Return [x, y] of the center of cell containing provided text 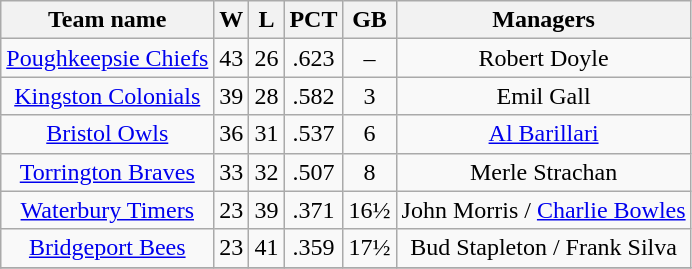
W [232, 20]
Torrington Braves [108, 172]
.582 [314, 96]
28 [266, 96]
.507 [314, 172]
41 [266, 248]
16½ [370, 210]
Emil Gall [544, 96]
Kingston Colonials [108, 96]
GB [370, 20]
Bud Stapleton / Frank Silva [544, 248]
Team name [108, 20]
17½ [370, 248]
Bristol Owls [108, 134]
Managers [544, 20]
.623 [314, 58]
32 [266, 172]
Waterbury Timers [108, 210]
6 [370, 134]
.537 [314, 134]
Al Barillari [544, 134]
John Morris / Charlie Bowles [544, 210]
Bridgeport Bees [108, 248]
Robert Doyle [544, 58]
26 [266, 58]
.371 [314, 210]
Merle Strachan [544, 172]
8 [370, 172]
.359 [314, 248]
33 [232, 172]
Poughkeepsie Chiefs [108, 58]
– [370, 58]
PCT [314, 20]
36 [232, 134]
43 [232, 58]
31 [266, 134]
L [266, 20]
3 [370, 96]
